From the cell containing the given text, extract its center point as (X, Y) coordinate. 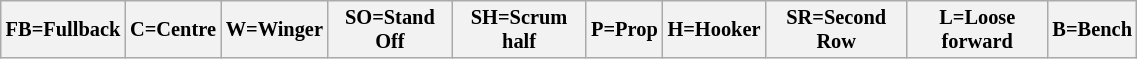
FB=Fullback (63, 29)
L=Loose forward (977, 29)
SH=Scrum half (519, 29)
W=Winger (274, 29)
SO=Stand Off (390, 29)
SR=Second Row (836, 29)
H=Hooker (714, 29)
B=Bench (1092, 29)
P=Prop (624, 29)
C=Centre (173, 29)
